From the cell containing the given text, extract its center point as [X, Y] coordinate. 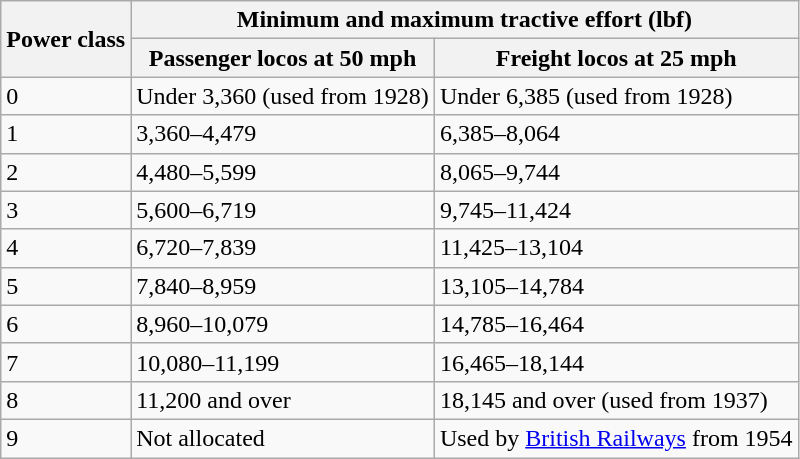
4,480–5,599 [283, 172]
8 [66, 400]
9 [66, 438]
1 [66, 134]
3,360–4,479 [283, 134]
8,960–10,079 [283, 324]
5 [66, 286]
Power class [66, 39]
11,425–13,104 [616, 248]
10,080–11,199 [283, 362]
6,385–8,064 [616, 134]
11,200 and over [283, 400]
6,720–7,839 [283, 248]
9,745–11,424 [616, 210]
Freight locos at 25 mph [616, 58]
14,785–16,464 [616, 324]
6 [66, 324]
7,840–8,959 [283, 286]
13,105–14,784 [616, 286]
7 [66, 362]
0 [66, 96]
Under 3,360 (used from 1928) [283, 96]
2 [66, 172]
18,145 and over (used from 1937) [616, 400]
4 [66, 248]
8,065–9,744 [616, 172]
3 [66, 210]
Minimum and maximum tractive effort (lbf) [464, 20]
Under 6,385 (used from 1928) [616, 96]
Used by British Railways from 1954 [616, 438]
5,600–6,719 [283, 210]
Passenger locos at 50 mph [283, 58]
Not allocated [283, 438]
16,465–18,144 [616, 362]
